Provide the [X, Y] coordinate of the cell's center where the given text is located.  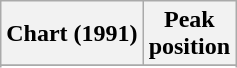
Chart (1991) [72, 34]
Peakposition [189, 34]
